From the cell containing the given text, extract its center point as [x, y] coordinate. 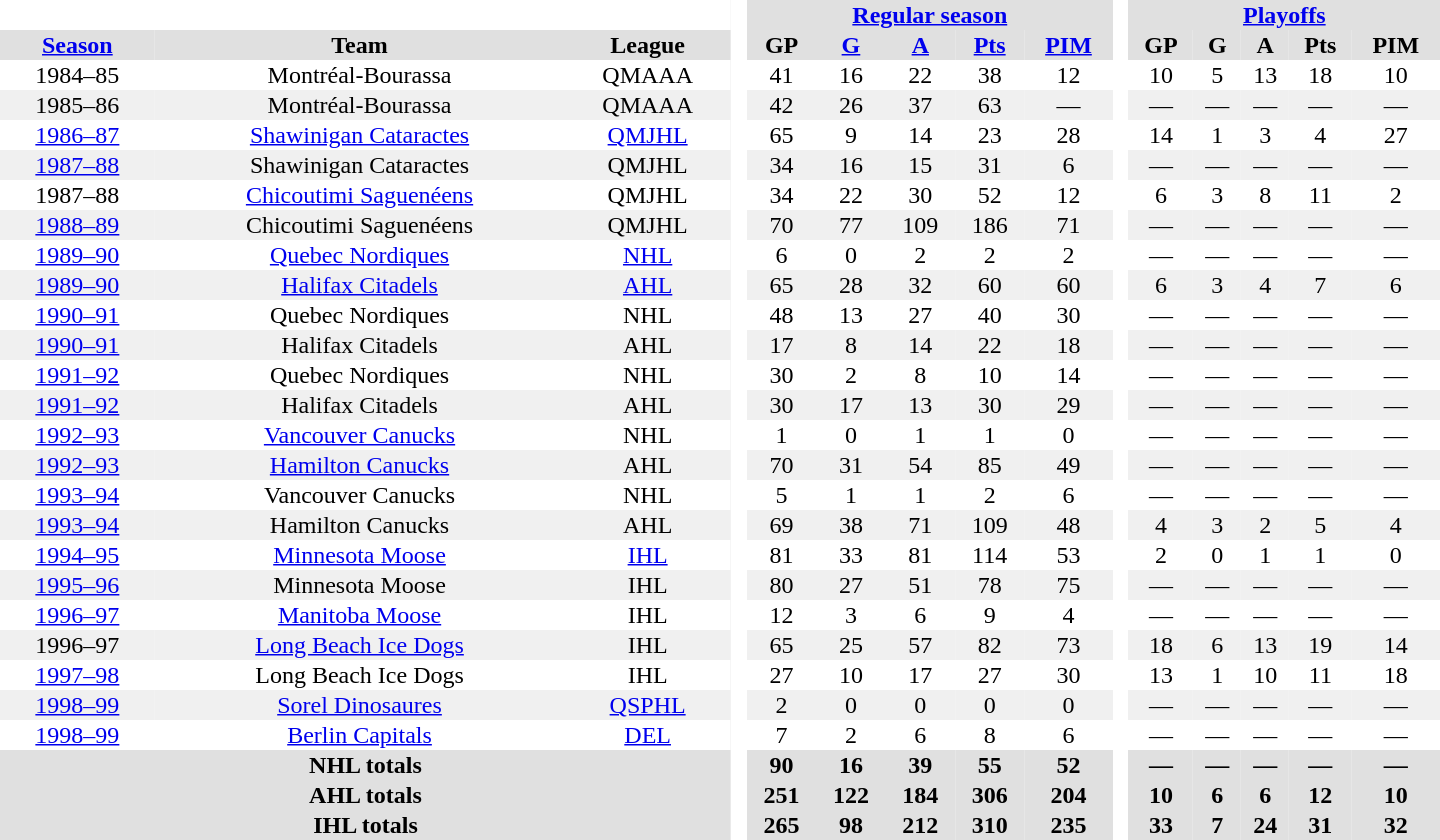
54 [920, 465]
42 [782, 105]
Season [78, 45]
29 [1068, 405]
40 [990, 315]
1994–95 [78, 555]
251 [782, 795]
IHL totals [366, 825]
Sorel Dinosaures [360, 705]
69 [782, 525]
25 [850, 645]
Team [360, 45]
78 [990, 585]
235 [1068, 825]
49 [1068, 465]
15 [920, 165]
Regular season [930, 15]
39 [920, 765]
Berlin Capitals [360, 735]
37 [920, 105]
NHL totals [366, 765]
26 [850, 105]
1997–98 [78, 675]
AHL totals [366, 795]
Playoffs [1284, 15]
23 [990, 135]
77 [850, 225]
63 [990, 105]
82 [990, 645]
310 [990, 825]
19 [1320, 645]
1988–89 [78, 225]
1985–86 [78, 105]
41 [782, 75]
73 [1068, 645]
DEL [648, 735]
League [648, 45]
184 [920, 795]
1986–87 [78, 135]
75 [1068, 585]
204 [1068, 795]
1995–96 [78, 585]
53 [1068, 555]
122 [850, 795]
114 [990, 555]
QSPHL [648, 705]
212 [920, 825]
80 [782, 585]
186 [990, 225]
57 [920, 645]
55 [990, 765]
Manitoba Moose [360, 615]
90 [782, 765]
24 [1265, 825]
51 [920, 585]
306 [990, 795]
1984–85 [78, 75]
265 [782, 825]
85 [990, 465]
98 [850, 825]
